Capture the cell that displays the provided text and extract its [x, y] central coordinate. 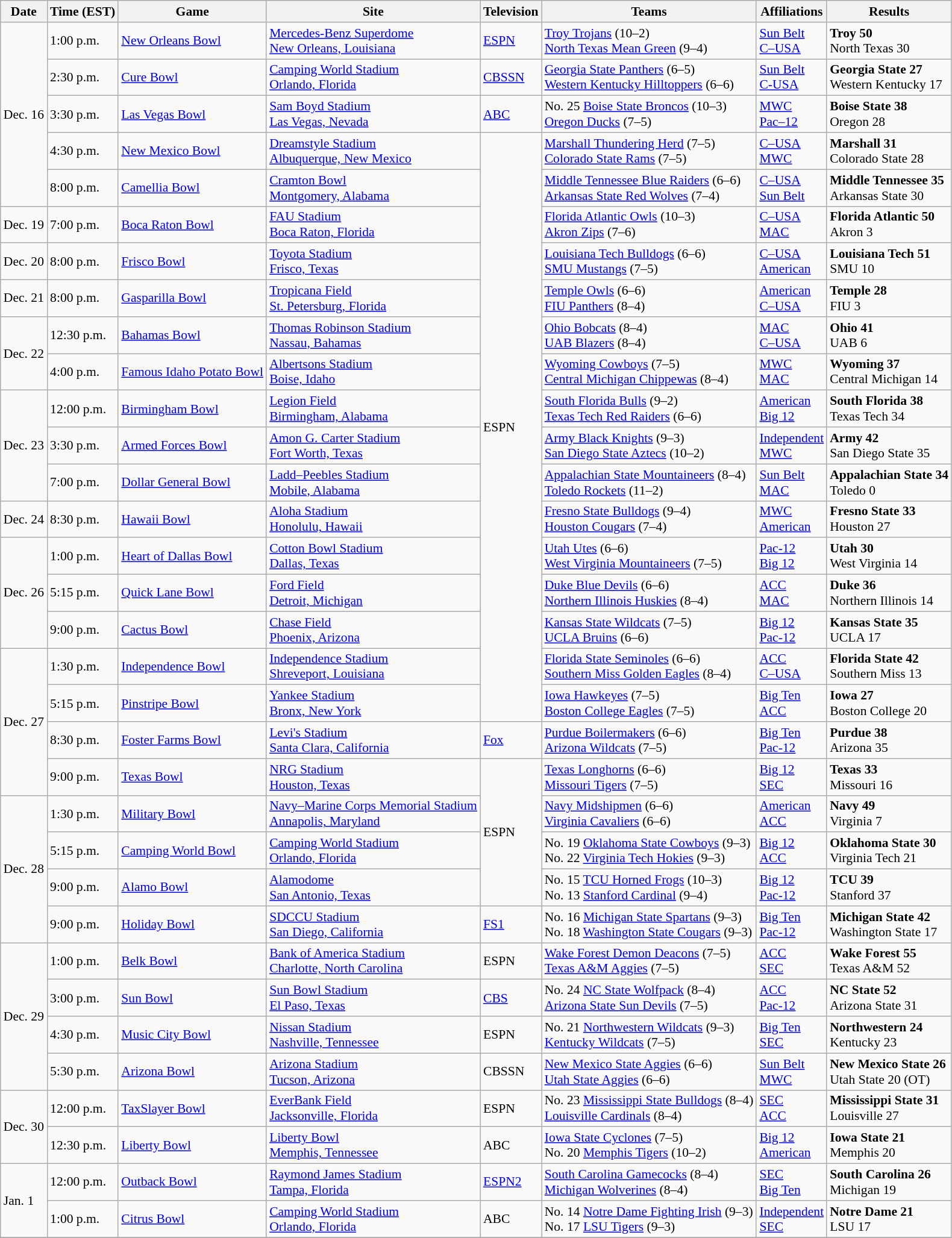
C–USAMWC [792, 151]
Date [24, 11]
Sun BeltMWC [792, 1071]
Big 12ACC [792, 851]
New Mexico State 26 Utah State 20 (OT) [889, 1071]
Marshall 31Colorado State 28 [889, 151]
Texas 33Missouri 16 [889, 777]
Dec. 30 [24, 1127]
Frisco Bowl [192, 261]
Fresno State 33Houston 27 [889, 519]
Boise State 38Oregon 28 [889, 114]
ACCMAC [792, 593]
Alamo Bowl [192, 888]
Appalachian State 34Toledo 0 [889, 482]
Cactus Bowl [192, 630]
Kansas State Wildcats (7–5)UCLA Bruins (6–6) [650, 630]
Texas Longhorns (6–6)Missouri Tigers (7–5) [650, 777]
Chase FieldPhoenix, Arizona [374, 630]
AmericanACC [792, 813]
Nissan StadiumNashville, Tennessee [374, 1035]
NRG StadiumHouston, Texas [374, 777]
MWCAmerican [792, 519]
CBS [511, 998]
Georgia State Panthers (6–5)Western Kentucky Hilltoppers (6–6) [650, 77]
Pac-12Big 12 [792, 557]
Famous Idaho Potato Bowl [192, 372]
MACC–USA [792, 335]
MWCMAC [792, 372]
IndependentSEC [792, 1219]
Utah 30West Virginia 14 [889, 557]
Sun Bowl StadiumEl Paso, Texas [374, 998]
New Orleans Bowl [192, 41]
FAU StadiumBoca Raton, Florida [374, 224]
No. 21 Northwestern Wildcats (9–3)Kentucky Wildcats (7–5) [650, 1035]
Gasparilla Bowl [192, 299]
Iowa State 21 Memphis 20 [889, 1146]
3:00 p.m. [83, 998]
Legion FieldBirmingham, Alabama [374, 408]
Iowa State Cyclones (7–5) No. 20 Memphis Tigers (10–2) [650, 1146]
Dec. 24 [24, 519]
South Carolina Gamecocks (8–4)Michigan Wolverines (8–4) [650, 1182]
Dec. 20 [24, 261]
Fox [511, 740]
Sun BeltC–USA [792, 41]
Wyoming 37Central Michigan 14 [889, 372]
Big 12 American [792, 1146]
SEC ACC [792, 1108]
Notre Dame 21LSU 17 [889, 1219]
Iowa Hawkeyes (7–5)Boston College Eagles (7–5) [650, 704]
Temple 28FIU 3 [889, 299]
Birmingham Bowl [192, 408]
Dec. 26 [24, 593]
Foster Farms Bowl [192, 740]
Ladd–Peebles StadiumMobile, Alabama [374, 482]
Big TenACC [792, 704]
Independence StadiumShreveport, Louisiana [374, 666]
Arizona Bowl [192, 1071]
C–USAMAC [792, 224]
Michigan State 42 Washington State 17 [889, 924]
Thomas Robinson StadiumNassau, Bahamas [374, 335]
Quick Lane Bowl [192, 593]
NC State 52Arizona State 31 [889, 998]
Albertsons StadiumBoise, Idaho [374, 372]
South Florida 38Texas Tech 34 [889, 408]
Middle Tennessee Blue Raiders (6–6)Arkansas State Red Wolves (7–4) [650, 188]
Outback Bowl [192, 1182]
Navy 49Virginia 7 [889, 813]
Purdue Boilermakers (6–6)Arizona Wildcats (7–5) [650, 740]
Hawaii Bowl [192, 519]
Amon G. Carter StadiumFort Worth, Texas [374, 446]
C–USASun Belt [792, 188]
Teams [650, 11]
Yankee StadiumBronx, New York [374, 704]
AmericanC–USA [792, 299]
No. 23 Mississippi State Bulldogs (8–4) Louisville Cardinals (8–4) [650, 1108]
Tropicana FieldSt. Petersburg, Florida [374, 299]
Sun BeltC-USA [792, 77]
No. 19 Oklahoma State Cowboys (9–3)No. 22 Virginia Tech Hokies (9–3) [650, 851]
Military Bowl [192, 813]
Dec. 23 [24, 446]
Armed Forces Bowl [192, 446]
Raymond James StadiumTampa, Florida [374, 1182]
Duke 36Northern Illinois 14 [889, 593]
4:00 p.m. [83, 372]
No. 25 Boise State Broncos (10–3)Oregon Ducks (7–5) [650, 114]
Kansas State 35UCLA 17 [889, 630]
South Carolina 26Michigan 19 [889, 1182]
Belk Bowl [192, 961]
Troy Trojans (10–2)North Texas Mean Green (9–4) [650, 41]
Music City Bowl [192, 1035]
Cure Bowl [192, 77]
Appalachian State Mountaineers (8–4)Toledo Rockets (11–2) [650, 482]
FS1 [511, 924]
Sam Boyd StadiumLas Vegas, Nevada [374, 114]
Middle Tennessee 35Arkansas State 30 [889, 188]
C–USAAmerican [792, 261]
Dec. 27 [24, 722]
Troy 50North Texas 30 [889, 41]
No. 14 Notre Dame Fighting Irish (9–3)No. 17 LSU Tigers (9–3) [650, 1219]
No. 15 TCU Horned Frogs (10–3)No. 13 Stanford Cardinal (9–4) [650, 888]
EverBank FieldJacksonville, Florida [374, 1108]
Duke Blue Devils (6–6)Northern Illinois Huskies (8–4) [650, 593]
Jan. 1 [24, 1201]
Wyoming Cowboys (7–5)Central Michigan Chippewas (8–4) [650, 372]
Dec. 19 [24, 224]
Marshall Thundering Herd (7–5)Colorado State Rams (7–5) [650, 151]
Toyota StadiumFrisco, Texas [374, 261]
MWCPac–12 [792, 114]
ACCPac-12 [792, 998]
Levi's StadiumSanta Clara, California [374, 740]
SECBig Ten [792, 1182]
Holiday Bowl [192, 924]
Army 42San Diego State 35 [889, 446]
Cramton BowlMontgomery, Alabama [374, 188]
Dec. 22 [24, 354]
New Mexico State Aggies (6–6)Utah State Aggies (6–6) [650, 1071]
Wake Forest 55Texas A&M 52 [889, 961]
Bank of America StadiumCharlotte, North Carolina [374, 961]
Liberty BowlMemphis, Tennessee [374, 1146]
Liberty Bowl [192, 1146]
Arizona StadiumTucson, Arizona [374, 1071]
Mississippi State 31 Louisville 27 [889, 1108]
Fresno State Bulldogs (9–4)Houston Cougars (7–4) [650, 519]
Sun Bowl [192, 998]
Results [889, 11]
ACCSEC [792, 961]
SDCCU StadiumSan Diego, California [374, 924]
TCU 39 Stanford 37 [889, 888]
Cotton Bowl StadiumDallas, Texas [374, 557]
Utah Utes (6–6)West Virginia Mountaineers (7–5) [650, 557]
Television [511, 11]
Mercedes-Benz SuperdomeNew Orleans, Louisiana [374, 41]
5:30 p.m. [83, 1071]
AlamodomeSan Antonio, Texas [374, 888]
Dec. 29 [24, 1016]
Camellia Bowl [192, 188]
Dec. 28 [24, 869]
Sun BeltMAC [792, 482]
Army Black Knights (9–3)San Diego State Aztecs (10–2) [650, 446]
Texas Bowl [192, 777]
No. 16 Michigan State Spartans (9–3)No. 18 Washington State Cougars (9–3) [650, 924]
Ohio Bobcats (8–4)UAB Blazers (8–4) [650, 335]
Dreamstyle StadiumAlbuquerque, New Mexico [374, 151]
Big TenSEC [792, 1035]
Citrus Bowl [192, 1219]
Pinstripe Bowl [192, 704]
Aloha StadiumHonolulu, Hawaii [374, 519]
Temple Owls (6–6)FIU Panthers (8–4) [650, 299]
Wake Forest Demon Deacons (7–5) Texas A&M Aggies (7–5) [650, 961]
Site [374, 11]
Boca Raton Bowl [192, 224]
2:30 p.m. [83, 77]
TaxSlayer Bowl [192, 1108]
Independence Bowl [192, 666]
Louisiana Tech 51SMU 10 [889, 261]
Ford FieldDetroit, Michigan [374, 593]
South Florida Bulls (9–2)Texas Tech Red Raiders (6–6) [650, 408]
Georgia State 27Western Kentucky 17 [889, 77]
Oklahoma State 30 Virginia Tech 21 [889, 851]
Bahamas Bowl [192, 335]
Game [192, 11]
New Mexico Bowl [192, 151]
Dollar General Bowl [192, 482]
Las Vegas Bowl [192, 114]
Affiliations [792, 11]
Heart of Dallas Bowl [192, 557]
IndependentMWC [792, 446]
Navy–Marine Corps Memorial StadiumAnnapolis, Maryland [374, 813]
Navy Midshipmen (6–6)Virginia Cavaliers (6–6) [650, 813]
No. 24 NC State Wolfpack (8–4)Arizona State Sun Devils (7–5) [650, 998]
Big 12SEC [792, 777]
Iowa 27Boston College 20 [889, 704]
Florida Atlantic Owls (10–3) Akron Zips (7–6) [650, 224]
Purdue 38Arizona 35 [889, 740]
Florida State Seminoles (6–6)Southern Miss Golden Eagles (8–4) [650, 666]
Dec. 21 [24, 299]
ACCC–USA [792, 666]
Time (EST) [83, 11]
Ohio 41UAB 6 [889, 335]
Louisiana Tech Bulldogs (6–6)SMU Mustangs (7–5) [650, 261]
Dec. 16 [24, 114]
Florida Atlantic 50Akron 3 [889, 224]
Camping World Bowl [192, 851]
Florida State 42Southern Miss 13 [889, 666]
ESPN2 [511, 1182]
AmericanBig 12 [792, 408]
Northwestern 24 Kentucky 23 [889, 1035]
